Locate the cell with the specified text and output its [x, y] center coordinate. 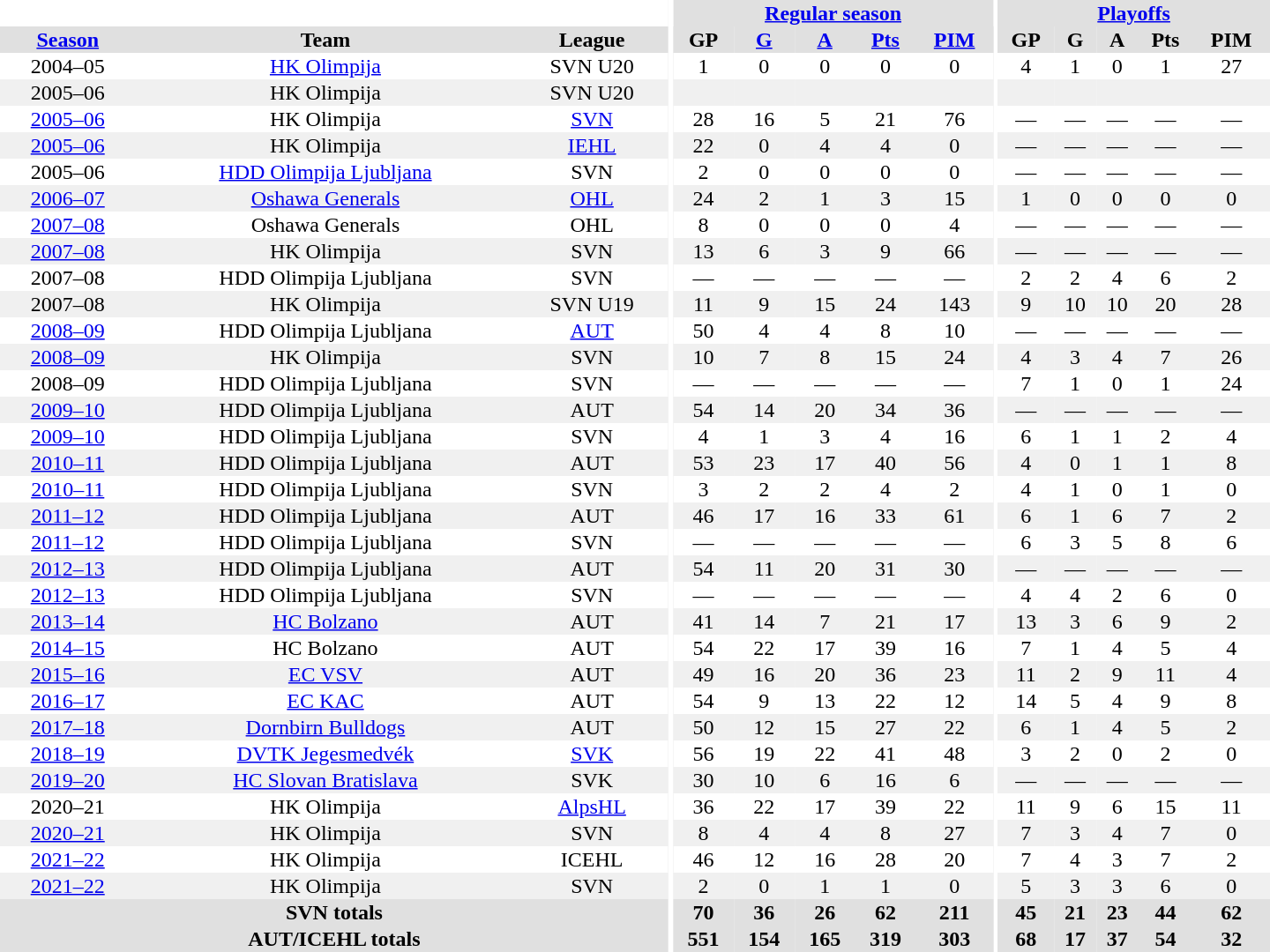
34 [885, 410]
Season [67, 40]
2014–15 [67, 648]
303 [954, 939]
32 [1231, 939]
IEHL [591, 145]
19 [764, 754]
44 [1166, 912]
48 [954, 754]
61 [954, 516]
66 [954, 251]
League [591, 40]
2006–07 [67, 198]
SVN U19 [591, 304]
ICEHL [591, 859]
551 [704, 939]
154 [764, 939]
Regular season [833, 13]
70 [704, 912]
49 [704, 674]
31 [885, 569]
37 [1117, 939]
143 [954, 304]
EC VSV [325, 674]
68 [1026, 939]
2004–05 [67, 66]
211 [954, 912]
76 [954, 119]
SVN totals [334, 912]
AlpsHL [591, 807]
165 [825, 939]
Playoffs [1134, 13]
2013–14 [67, 621]
Team [325, 40]
Dornbirn Bulldogs [325, 727]
2017–18 [67, 727]
45 [1026, 912]
2019–20 [67, 780]
319 [885, 939]
HC Slovan Bratislava [325, 780]
EC KAC [325, 701]
33 [885, 516]
DVTK Jegesmedvék [325, 754]
2015–16 [67, 674]
2018–19 [67, 754]
53 [704, 463]
AUT/ICEHL totals [334, 939]
40 [885, 463]
2016–17 [67, 701]
